From the cell containing the given text, extract its center point as (X, Y) coordinate. 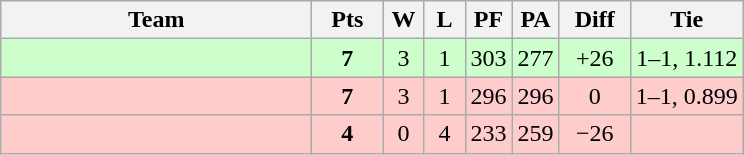
233 (488, 134)
Diff (594, 20)
Pts (348, 20)
Team (156, 20)
Tie (686, 20)
+26 (594, 58)
303 (488, 58)
PA (536, 20)
W (404, 20)
259 (536, 134)
−26 (594, 134)
1–1, 1.112 (686, 58)
L (444, 20)
277 (536, 58)
1–1, 0.899 (686, 96)
PF (488, 20)
